Return the [x, y] coordinate for the center point of the cell that contains the specified text.  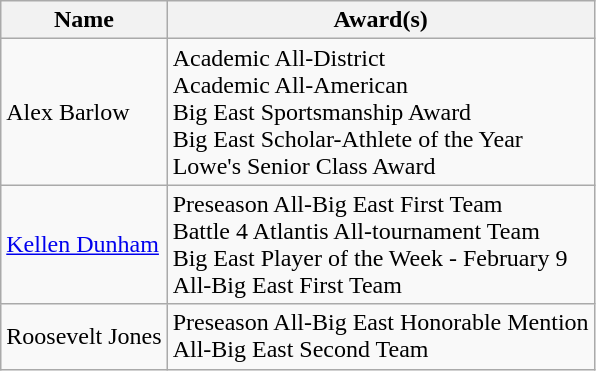
Award(s) [380, 20]
Roosevelt Jones [84, 336]
Name [84, 20]
Kellen Dunham [84, 244]
Preseason All-Big East Honorable MentionAll-Big East Second Team [380, 336]
Preseason All-Big East First TeamBattle 4 Atlantis All-tournament TeamBig East Player of the Week - February 9All-Big East First Team [380, 244]
Alex Barlow [84, 112]
Academic All-DistrictAcademic All-AmericanBig East Sportsmanship AwardBig East Scholar-Athlete of the YearLowe's Senior Class Award [380, 112]
